Identify which cell holds the provided text, then report its [X, Y] central coordinate. 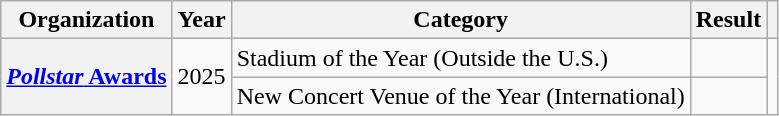
New Concert Venue of the Year (International) [460, 96]
Year [202, 20]
Category [460, 20]
Result [728, 20]
Pollstar Awards [86, 77]
Organization [86, 20]
2025 [202, 77]
Stadium of the Year (Outside the U.S.) [460, 58]
